Return (X, Y) of the center of cell containing provided text 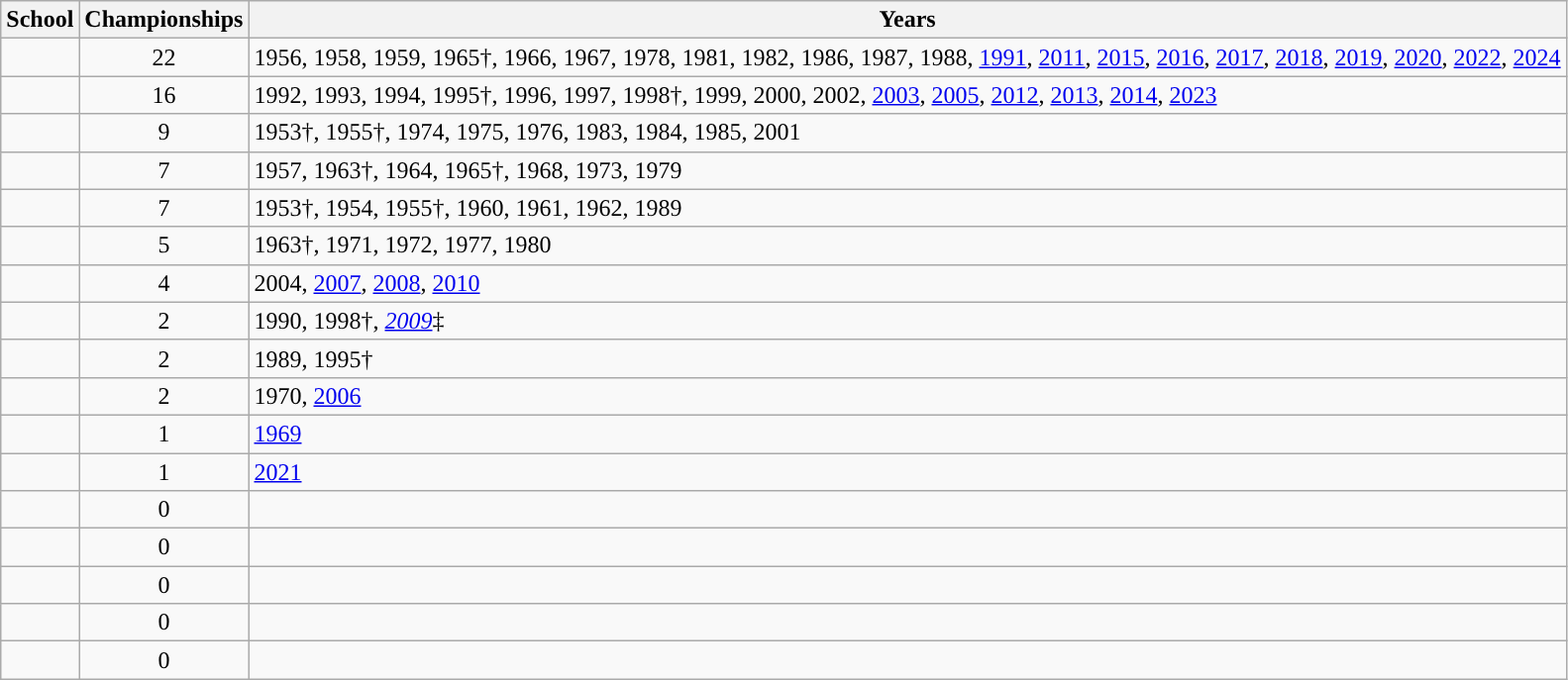
4 (164, 283)
1969 (907, 434)
1953†, 1955†, 1974, 1975, 1976, 1983, 1984, 1985, 2001 (907, 133)
22 (164, 57)
1963†, 1971, 1972, 1977, 1980 (907, 245)
1989, 1995† (907, 358)
5 (164, 245)
2021 (907, 472)
16 (164, 95)
1990, 1998†, 2009‡ (907, 321)
Years (907, 20)
1957, 1963†, 1964, 1965†, 1968, 1973, 1979 (907, 170)
2004, 2007, 2008, 2010 (907, 283)
1970, 2006 (907, 396)
1956, 1958, 1959, 1965†, 1966, 1967, 1978, 1981, 1982, 1986, 1987, 1988, 1991, 2011, 2015, 2016, 2017, 2018, 2019, 2020, 2022, 2024 (907, 57)
1953†, 1954, 1955†, 1960, 1961, 1962, 1989 (907, 208)
School (40, 20)
9 (164, 133)
1992, 1993, 1994, 1995†, 1996, 1997, 1998†, 1999, 2000, 2002, 2003, 2005, 2012, 2013, 2014, 2023 (907, 95)
Championships (164, 20)
